Provide the [X, Y] coordinate of the cell's center where the given text is located.  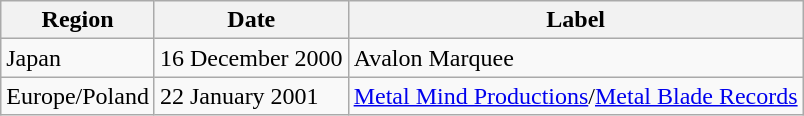
Date [251, 20]
Label [576, 20]
Metal Mind Productions/Metal Blade Records [576, 96]
16 December 2000 [251, 58]
Avalon Marquee [576, 58]
Region [78, 20]
22 January 2001 [251, 96]
Japan [78, 58]
Europe/Poland [78, 96]
